Return the [X, Y] coordinate for the center point of the cell that contains the specified text.  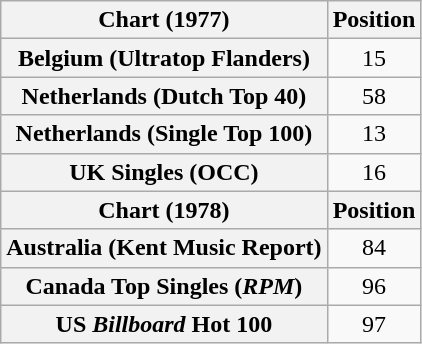
97 [374, 324]
Chart (1977) [164, 20]
16 [374, 172]
Australia (Kent Music Report) [164, 248]
13 [374, 134]
Canada Top Singles (RPM) [164, 286]
UK Singles (OCC) [164, 172]
84 [374, 248]
Belgium (Ultratop Flanders) [164, 58]
Netherlands (Single Top 100) [164, 134]
Netherlands (Dutch Top 40) [164, 96]
96 [374, 286]
58 [374, 96]
15 [374, 58]
US Billboard Hot 100 [164, 324]
Chart (1978) [164, 210]
